Pinpoint the cell where the given text exists, returning its [X, Y] midpoint coordinate. 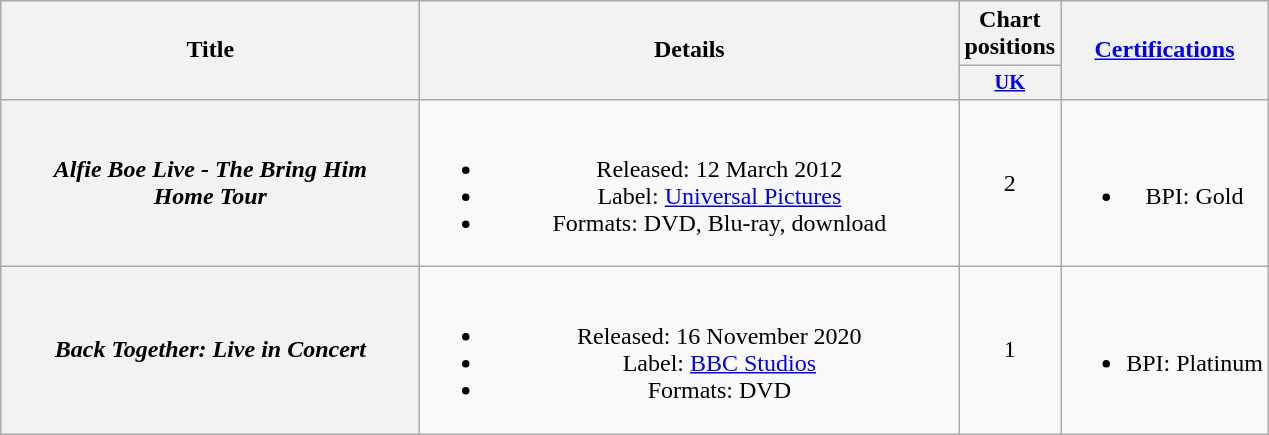
Alfie Boe Live - The Bring HimHome Tour [210, 182]
1 [1010, 350]
2 [1010, 182]
UK [1010, 83]
Released: 16 November 2020Label: BBC StudiosFormats: DVD [690, 350]
Back Together: Live in Concert [210, 350]
BPI: Platinum [1165, 350]
Certifications [1165, 50]
Chart positions [1010, 34]
Details [690, 50]
Released: 12 March 2012Label: Universal PicturesFormats: DVD, Blu-ray, download [690, 182]
Title [210, 50]
BPI: Gold [1165, 182]
